Detect which cell encompasses the target text, then output its (X, Y) center coordinate. 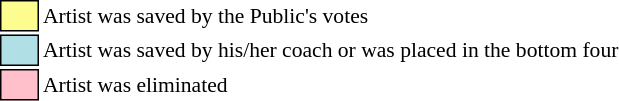
Artist was saved by the Public's votes (330, 16)
Artist was saved by his/her coach or was placed in the bottom four (330, 50)
Artist was eliminated (330, 85)
